Scan for the cell matching the given text and deliver its (X, Y) coordinate at center. 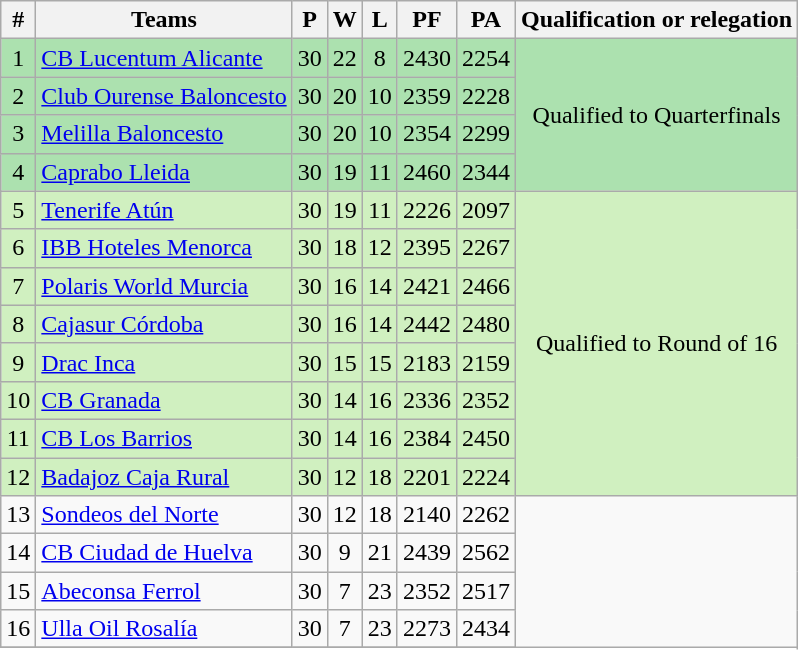
2140 (426, 515)
6 (18, 248)
2442 (426, 324)
2354 (426, 134)
Tenerife Atún (164, 210)
2562 (486, 553)
2273 (426, 629)
2183 (426, 362)
2228 (486, 96)
Melilla Baloncesto (164, 134)
3 (18, 134)
4 (18, 172)
2299 (486, 134)
2344 (486, 172)
Teams (164, 20)
2466 (486, 286)
2460 (426, 172)
2 (18, 96)
2480 (486, 324)
2201 (426, 477)
L (380, 20)
Qualified to Quarterfinals (656, 115)
2159 (486, 362)
Qualified to Round of 16 (656, 343)
22 (344, 58)
2262 (486, 515)
Badajoz Caja Rural (164, 477)
2517 (486, 591)
Cajasur Córdoba (164, 324)
2434 (486, 629)
CB Granada (164, 400)
IBB Hoteles Menorca (164, 248)
1 (18, 58)
2226 (426, 210)
Ulla Oil Rosalía (164, 629)
2395 (426, 248)
2384 (426, 438)
W (344, 20)
2097 (486, 210)
P (310, 20)
Abeconsa Ferrol (164, 591)
5 (18, 210)
2439 (426, 553)
2267 (486, 248)
Drac Inca (164, 362)
Polaris World Murcia (164, 286)
2430 (426, 58)
2450 (486, 438)
Sondeos del Norte (164, 515)
# (18, 20)
2421 (426, 286)
CB Los Barrios (164, 438)
CB Lucentum Alicante (164, 58)
Caprabo Lleida (164, 172)
PA (486, 20)
13 (18, 515)
2254 (486, 58)
2224 (486, 477)
2359 (426, 96)
21 (380, 553)
PF (426, 20)
2336 (426, 400)
Club Ourense Baloncesto (164, 96)
CB Ciudad de Huelva (164, 553)
Qualification or relegation (656, 20)
